Detect which cell encompasses the target text, then output its [X, Y] center coordinate. 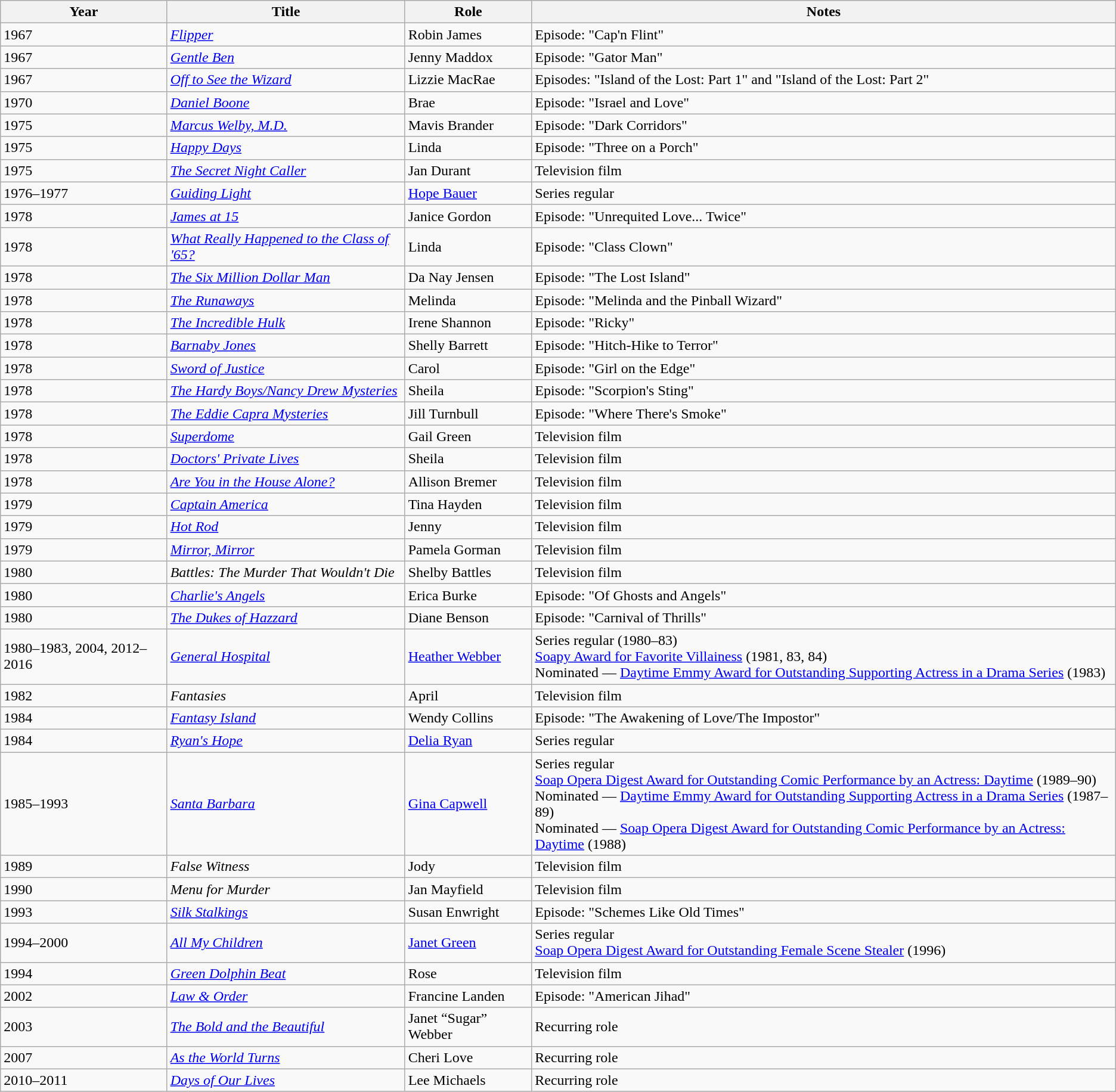
Jan Mayfield [469, 889]
Cheri Love [469, 1057]
Episode: "Ricky" [824, 323]
Tina Hayden [469, 504]
Mavis Brander [469, 125]
False Witness [286, 867]
1994 [83, 973]
Episode: "Class Clown" [824, 247]
Title [286, 12]
Heather Webber [469, 656]
Barnaby Jones [286, 346]
Green Dolphin Beat [286, 973]
The Runaways [286, 300]
Flipper [286, 35]
Carol [469, 368]
1976–1977 [83, 193]
1970 [83, 103]
Jan Durant [469, 170]
Episode: "American Jihad" [824, 996]
Episode: "Hitch-Hike to Terror" [824, 346]
1993 [83, 912]
The Secret Night Caller [286, 170]
Ryan's Hope [286, 741]
Shelby Battles [469, 572]
The Eddie Capra Mysteries [286, 414]
Daniel Boone [286, 103]
Episode: "Melinda and the Pinball Wizard" [824, 300]
Wendy Collins [469, 718]
Janet “Sugar” Webber [469, 1026]
Diane Benson [469, 618]
Battles: The Murder That Wouldn't Die [286, 572]
Brae [469, 103]
Episode: "Where There's Smoke" [824, 414]
What Really Happened to the Class of '65? [286, 247]
Santa Barbara [286, 804]
Gina Capwell [469, 804]
Gentle Ben [286, 57]
Days of Our Lives [286, 1080]
Jenny Maddox [469, 57]
Robin James [469, 35]
Are You in the House Alone? [286, 482]
2010–2011 [83, 1080]
Episode: "The Awakening of Love/The Impostor" [824, 718]
Rose [469, 973]
Episode: "Scorpion's Sting" [824, 391]
Series regularSoap Opera Digest Award for Outstanding Female Scene Stealer (1996) [824, 943]
The Six Million Dollar Man [286, 277]
Fantasies [286, 696]
James at 15 [286, 216]
Erica Burke [469, 595]
Susan Enwright [469, 912]
Allison Bremer [469, 482]
Jenny [469, 527]
1990 [83, 889]
Law & Order [286, 996]
Hot Rod [286, 527]
All My Children [286, 943]
Episode: "Israel and Love" [824, 103]
2002 [83, 996]
Guiding Light [286, 193]
General Hospital [286, 656]
Off to See the Wizard [286, 80]
Gail Green [469, 436]
Jody [469, 867]
Superdome [286, 436]
Sword of Justice [286, 368]
Charlie's Angels [286, 595]
The Incredible Hulk [286, 323]
Happy Days [286, 148]
Melinda [469, 300]
Episode: "The Lost Island" [824, 277]
Episode: "Schemes Like Old Times" [824, 912]
Francine Landen [469, 996]
Menu for Murder [286, 889]
2003 [83, 1026]
Episode: "Carnival of Thrills" [824, 618]
Episode: "Cap'n Flint" [824, 35]
Captain America [286, 504]
The Dukes of Hazzard [286, 618]
As the World Turns [286, 1057]
Da Nay Jensen [469, 277]
Janice Gordon [469, 216]
The Hardy Boys/Nancy Drew Mysteries [286, 391]
Episode: "Gator Man" [824, 57]
Jill Turnbull [469, 414]
Episode: "Dark Corridors" [824, 125]
Lee Michaels [469, 1080]
Episode: "Of Ghosts and Angels" [824, 595]
Hope Bauer [469, 193]
1985–1993 [83, 804]
1980–1983, 2004, 2012–2016 [83, 656]
Episode: "Unrequited Love... Twice" [824, 216]
Mirror, Mirror [286, 550]
Irene Shannon [469, 323]
2007 [83, 1057]
1994–2000 [83, 943]
April [469, 696]
Janet Green [469, 943]
1982 [83, 696]
Episodes: "Island of the Lost: Part 1" and "Island of the Lost: Part 2" [824, 80]
Silk Stalkings [286, 912]
Fantasy Island [286, 718]
Role [469, 12]
Marcus Welby, M.D. [286, 125]
Pamela Gorman [469, 550]
Shelly Barrett [469, 346]
Doctors' Private Lives [286, 459]
1989 [83, 867]
Year [83, 12]
Notes [824, 12]
Episode: "Girl on the Edge" [824, 368]
Episode: "Three on a Porch" [824, 148]
Lizzie MacRae [469, 80]
The Bold and the Beautiful [286, 1026]
Delia Ryan [469, 741]
